Locate the cell with the specified text and output its (X, Y) center coordinate. 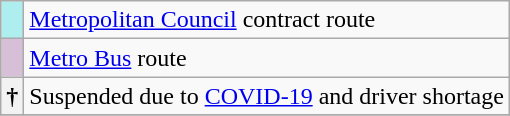
Metropolitan Council contract route (267, 20)
Suspended due to COVID-19 and driver shortage (267, 96)
Metro Bus route (267, 58)
† (12, 96)
